Search for the cell housing the specified text and yield its [X, Y] center coordinate. 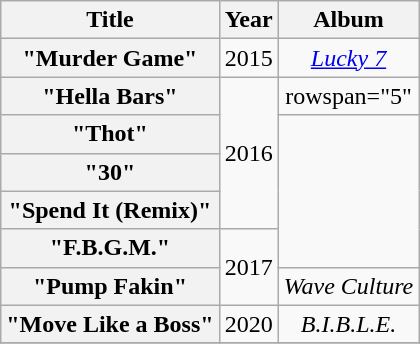
"Spend It (Remix)" [110, 210]
2017 [248, 267]
"Thot" [110, 134]
"Pump Fakin" [110, 286]
"30" [110, 172]
Year [248, 20]
Lucky 7 [348, 58]
rowspan="5" [348, 96]
Wave Culture [348, 286]
"Murder Game" [110, 58]
Album [348, 20]
2016 [248, 153]
2020 [248, 324]
2015 [248, 58]
"Hella Bars" [110, 96]
"F.B.G.M." [110, 248]
Title [110, 20]
"Move Like a Boss" [110, 324]
B.I.B.L.E. [348, 324]
